From the cell containing the given text, extract its center point as [X, Y] coordinate. 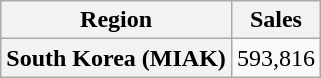
South Korea (MIAK) [116, 58]
593,816 [276, 58]
Sales [276, 20]
Region [116, 20]
